Return (x, y) of the center of cell containing provided text 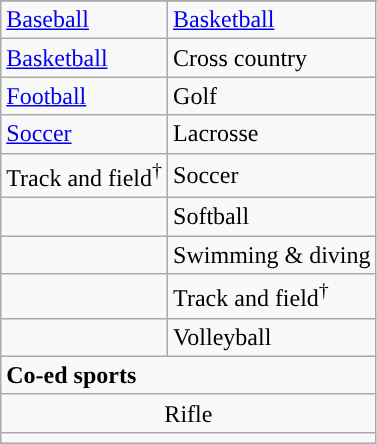
Baseball (84, 20)
Volleyball (272, 337)
Co-ed sports (188, 375)
Softball (272, 217)
Cross country (272, 58)
Rifle (188, 413)
Football (84, 96)
Swimming & diving (272, 255)
Golf (272, 96)
Lacrosse (272, 134)
